Determine the [x, y] coordinate at the center of the cell enclosing the given text.  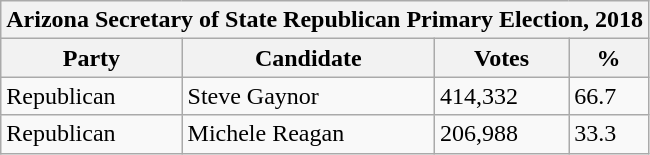
206,988 [502, 134]
Arizona Secretary of State Republican Primary Election, 2018 [325, 20]
414,332 [502, 96]
Votes [502, 58]
% [609, 58]
Michele Reagan [308, 134]
Candidate [308, 58]
Steve Gaynor [308, 96]
33.3 [609, 134]
Party [92, 58]
66.7 [609, 96]
